Identify which cell holds the provided text, then report its [x, y] central coordinate. 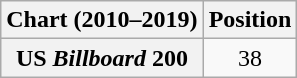
Position [250, 20]
38 [250, 58]
Chart (2010–2019) [102, 20]
US Billboard 200 [102, 58]
